Determine the (X, Y) coordinate at the center of the cell enclosing the given text.  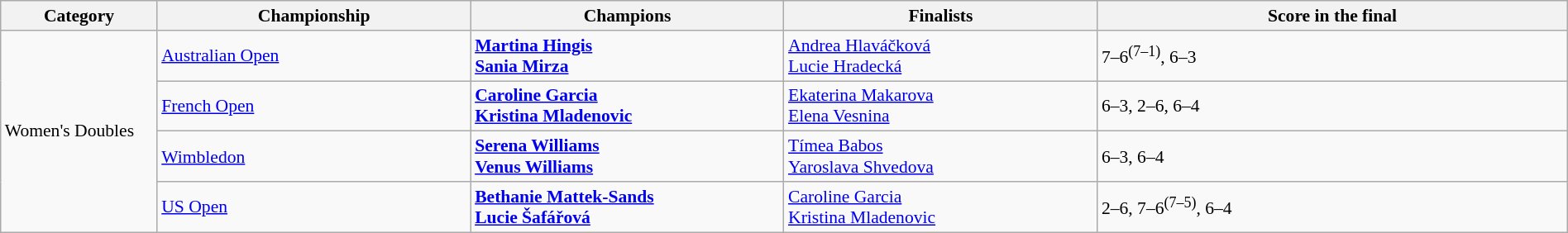
Champions (627, 16)
7–6(7–1), 6–3 (1332, 56)
2–6, 7–6(7–5), 6–4 (1332, 207)
Finalists (941, 16)
Category (79, 16)
Women's Doubles (79, 131)
Andrea Hlaváčková Lucie Hradecká (941, 56)
Martina Hingis Sania Mirza (627, 56)
Score in the final (1332, 16)
Ekaterina Makarova Elena Vesnina (941, 106)
Tímea Babos Yaroslava Shvedova (941, 157)
Championship (314, 16)
Serena Williams Venus Williams (627, 157)
Wimbledon (314, 157)
French Open (314, 106)
6–3, 6–4 (1332, 157)
Bethanie Mattek-Sands Lucie Šafářová (627, 207)
Australian Open (314, 56)
US Open (314, 207)
6–3, 2–6, 6–4 (1332, 106)
